Return the [x, y] coordinate for the center point of the cell that contains the specified text.  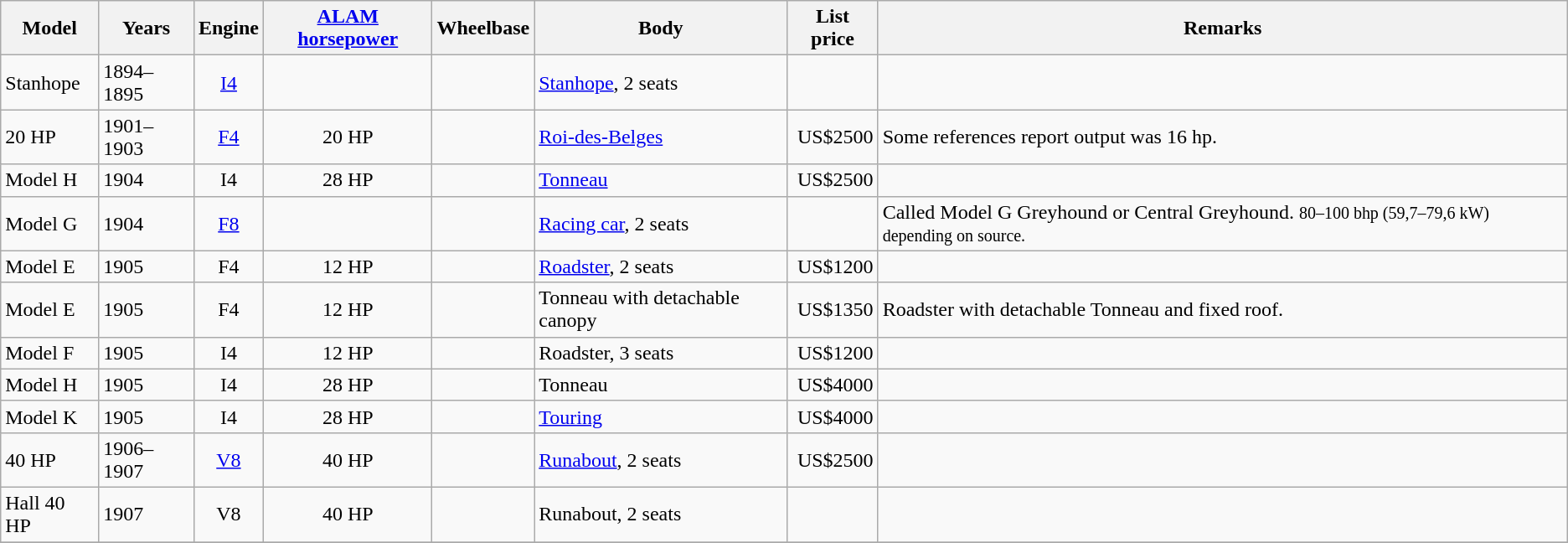
Tonneau with detachable canopy [661, 310]
Model [50, 28]
Roadster, 2 seats [661, 266]
Wheelbase [483, 28]
Body [661, 28]
Roadster, 3 seats [661, 353]
Roi-des-Belges [661, 137]
Stanhope, 2 seats [661, 82]
Roadster with detachable Tonneau and fixed roof. [1223, 310]
F8 [228, 223]
1907 [147, 515]
1906–1907 [147, 459]
Hall 40 HP [50, 515]
1901–1903 [147, 137]
Called Model G Greyhound or Central Greyhound. 80–100 bhp (59,7–79,6 kW) depending on source. [1223, 223]
US$1350 [833, 310]
List price [833, 28]
Racing car, 2 seats [661, 223]
ALAM horsepower [347, 28]
Model F [50, 353]
Years [147, 28]
Model K [50, 416]
Model G [50, 223]
Remarks [1223, 28]
Engine [228, 28]
Touring [661, 416]
Stanhope [50, 82]
1894–1895 [147, 82]
Some references report output was 16 hp. [1223, 137]
